Pinpoint the cell where the given text exists, returning its (x, y) midpoint coordinate. 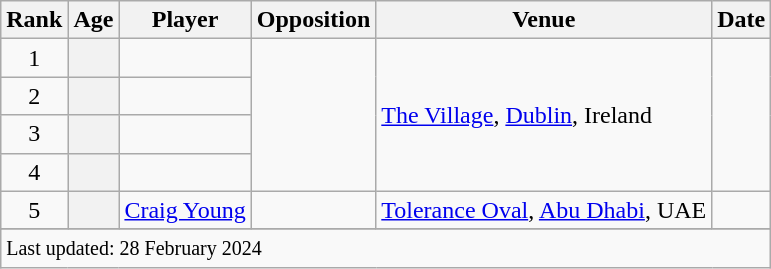
5 (34, 210)
The Village, Dublin, Ireland (544, 115)
3 (34, 134)
Date (742, 20)
Rank (34, 20)
1 (34, 58)
Age (94, 20)
Last updated: 28 February 2024 (386, 248)
Opposition (313, 20)
Venue (544, 20)
Player (185, 20)
Tolerance Oval, Abu Dhabi, UAE (544, 210)
Craig Young (185, 210)
4 (34, 172)
2 (34, 96)
